Search for the cell housing the specified text and yield its (X, Y) center coordinate. 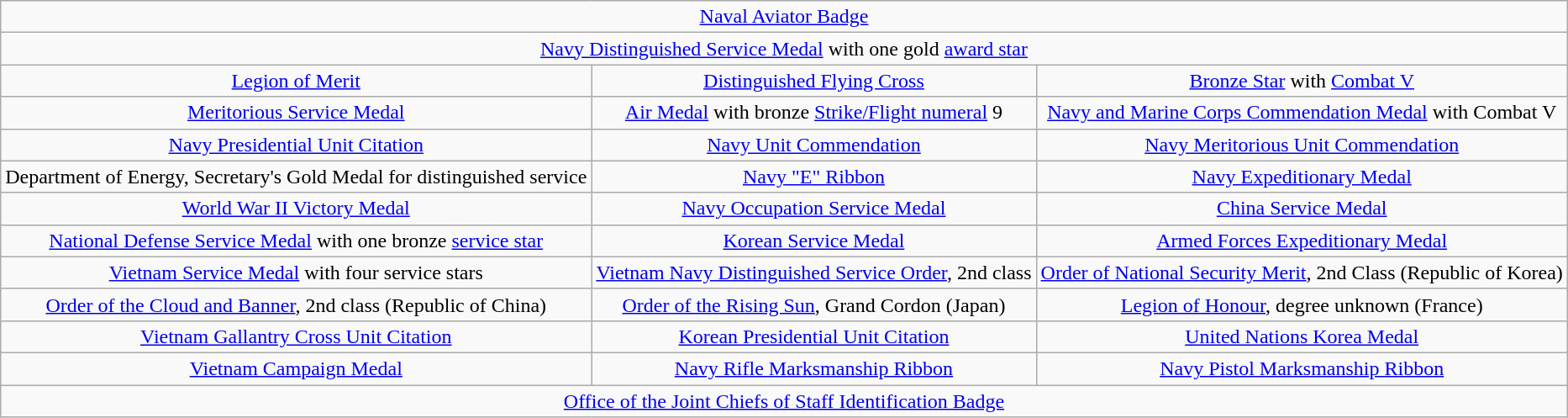
Bronze Star with Combat V (1302, 81)
Vietnam Campaign Medal (296, 368)
World War II Victory Medal (296, 209)
Korean Presidential Unit Citation (813, 336)
Navy Distinguished Service Medal with one gold award star (785, 49)
National Defense Service Medal with one bronze service star (296, 241)
Navy Rifle Marksmanship Ribbon (813, 368)
Navy "E" Ribbon (813, 177)
Department of Energy, Secretary's Gold Medal for distinguished service (296, 177)
Navy Unit Commendation (813, 145)
Vietnam Gallantry Cross Unit Citation (296, 336)
Office of the Joint Chiefs of Staff Identification Badge (785, 401)
United Nations Korea Medal (1302, 336)
Navy Expeditionary Medal (1302, 177)
Legion of Merit (296, 81)
Vietnam Service Medal with four service stars (296, 272)
Navy Pistol Marksmanship Ribbon (1302, 368)
Order of the Rising Sun, Grand Cordon (Japan) (813, 304)
Korean Service Medal (813, 241)
Meritorious Service Medal (296, 113)
Navy Presidential Unit Citation (296, 145)
Legion of Honour, degree unknown (France) (1302, 304)
Air Medal with bronze Strike/Flight numeral 9 (813, 113)
Armed Forces Expeditionary Medal (1302, 241)
China Service Medal (1302, 209)
Order of the Cloud and Banner, 2nd class (Republic of China) (296, 304)
Order of National Security Merit, 2nd Class (Republic of Korea) (1302, 272)
Naval Aviator Badge (785, 17)
Distinguished Flying Cross (813, 81)
Navy Occupation Service Medal (813, 209)
Navy and Marine Corps Commendation Medal with Combat V (1302, 113)
Vietnam Navy Distinguished Service Order, 2nd class (813, 272)
Navy Meritorious Unit Commendation (1302, 145)
